Determine the [X, Y] coordinate at the center of the cell enclosing the given text.  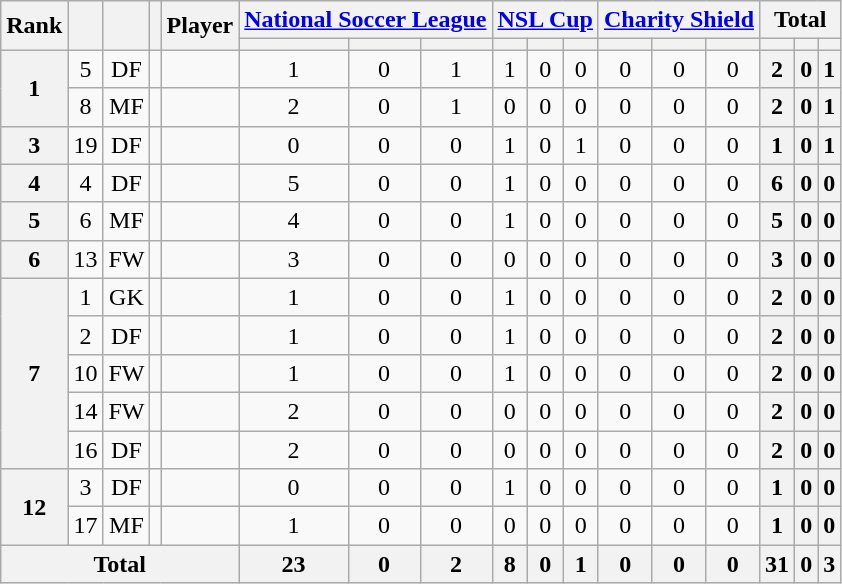
NSL Cup [545, 20]
14 [86, 411]
10 [86, 373]
GK [126, 297]
Rank [34, 26]
16 [86, 449]
13 [86, 259]
7 [34, 373]
National Soccer League [366, 20]
19 [86, 145]
12 [34, 507]
31 [778, 564]
23 [294, 564]
17 [86, 526]
Player [200, 26]
Charity Shield [678, 20]
